Identify which cell holds the provided text, then report its (x, y) central coordinate. 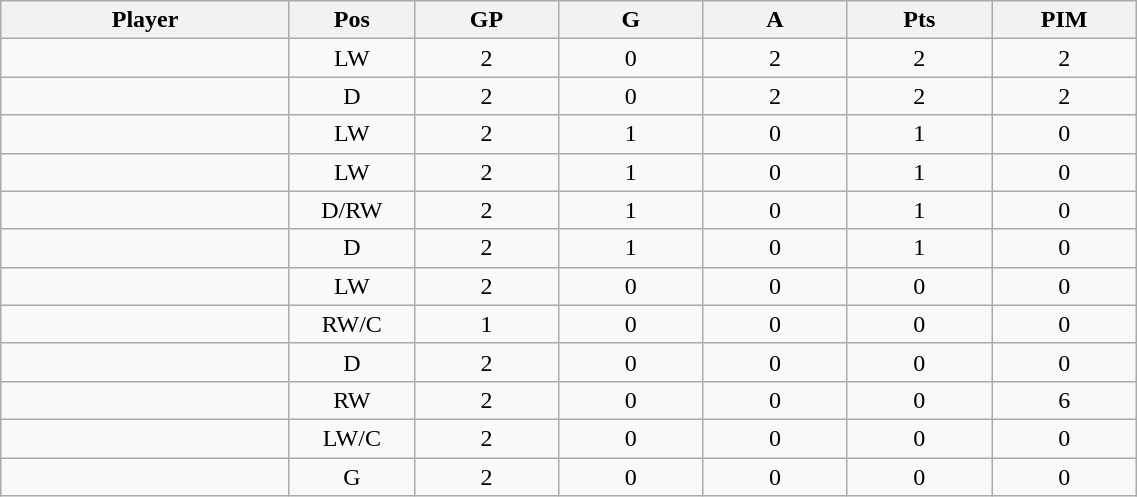
PIM (1064, 20)
Pos (352, 20)
6 (1064, 400)
D/RW (352, 210)
Player (146, 20)
RW/C (352, 324)
A (775, 20)
RW (352, 400)
GP (486, 20)
LW/C (352, 438)
Pts (919, 20)
